Detect which cell encompasses the target text, then output its [x, y] center coordinate. 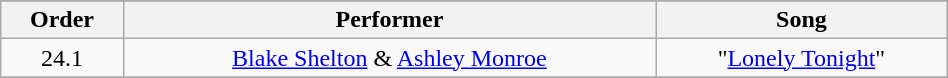
Order [62, 20]
Performer [389, 20]
24.1 [62, 58]
"Lonely Tonight" [802, 58]
Song [802, 20]
Blake Shelton & Ashley Monroe [389, 58]
